Identify which cell holds the provided text, then report its [x, y] central coordinate. 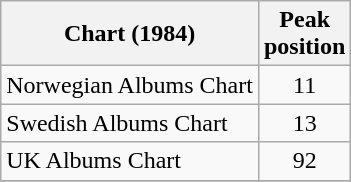
11 [304, 85]
Swedish Albums Chart [130, 123]
92 [304, 161]
UK Albums Chart [130, 161]
Peakposition [304, 34]
13 [304, 123]
Norwegian Albums Chart [130, 85]
Chart (1984) [130, 34]
